Detect which cell encompasses the target text, then output its [X, Y] center coordinate. 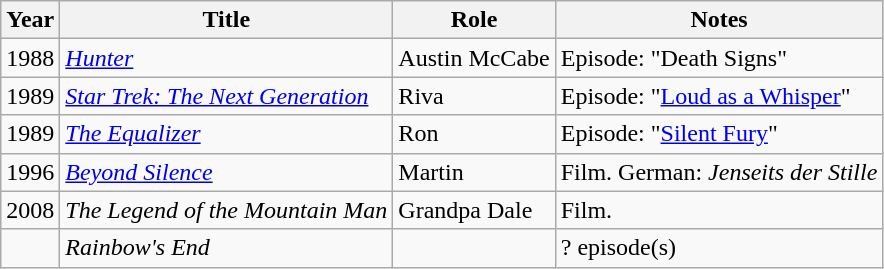
Grandpa Dale [474, 210]
Episode: "Loud as a Whisper" [719, 96]
1996 [30, 172]
Episode: "Silent Fury" [719, 134]
The Equalizer [226, 134]
Martin [474, 172]
Riva [474, 96]
Episode: "Death Signs" [719, 58]
Notes [719, 20]
Star Trek: The Next Generation [226, 96]
The Legend of the Mountain Man [226, 210]
Ron [474, 134]
Role [474, 20]
Hunter [226, 58]
? episode(s) [719, 248]
Austin McCabe [474, 58]
Title [226, 20]
Beyond Silence [226, 172]
Year [30, 20]
1988 [30, 58]
Film. German: Jenseits der Stille [719, 172]
2008 [30, 210]
Film. [719, 210]
Rainbow's End [226, 248]
